Find where the given text appears and provide that cell's center as [X, Y] coordinate. 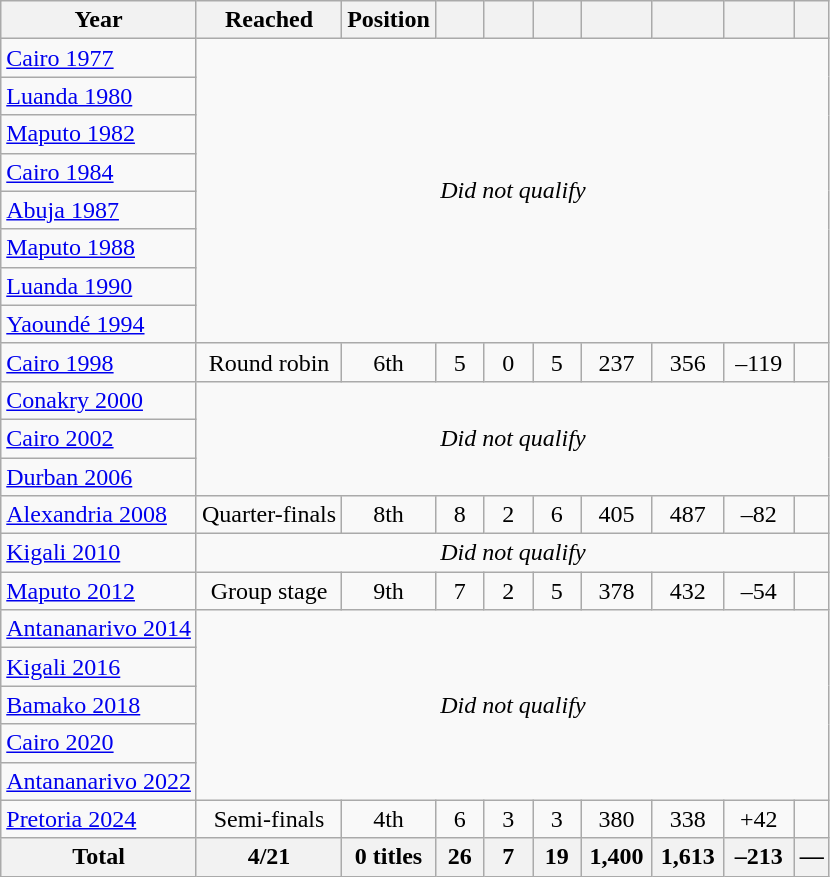
Bamako 2018 [99, 705]
338 [688, 819]
Semi-finals [268, 819]
4th [389, 819]
Alexandria 2008 [99, 515]
–119 [758, 362]
Abuja 1987 [99, 210]
Cairo 1977 [99, 58]
Maputo 1988 [99, 248]
Cairo 2020 [99, 743]
Luanda 1990 [99, 286]
Year [99, 20]
1,400 [616, 857]
0 titles [389, 857]
Cairo 2002 [99, 438]
378 [616, 591]
— [812, 857]
Round robin [268, 362]
1,613 [688, 857]
Antananarivo 2014 [99, 629]
Kigali 2016 [99, 667]
+42 [758, 819]
Maputo 2012 [99, 591]
237 [616, 362]
Cairo 1998 [99, 362]
380 [616, 819]
Cairo 1984 [99, 172]
4/21 [268, 857]
487 [688, 515]
–213 [758, 857]
Durban 2006 [99, 477]
9th [389, 591]
Conakry 2000 [99, 400]
Quarter-finals [268, 515]
Reached [268, 20]
Total [99, 857]
8th [389, 515]
Antananarivo 2022 [99, 781]
6th [389, 362]
405 [616, 515]
432 [688, 591]
0 [508, 362]
19 [556, 857]
Yaoundé 1994 [99, 324]
–54 [758, 591]
26 [460, 857]
Luanda 1980 [99, 96]
Maputo 1982 [99, 134]
356 [688, 362]
8 [460, 515]
–82 [758, 515]
Pretoria 2024 [99, 819]
Kigali 2010 [99, 553]
Group stage [268, 591]
Position [389, 20]
